Find where the given text appears and provide that cell's center as [X, Y] coordinate. 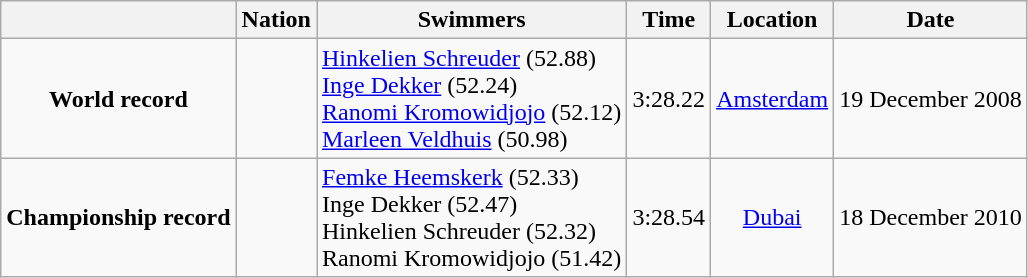
3:28.22 [669, 98]
3:28.54 [669, 218]
Amsterdam [772, 98]
19 December 2008 [931, 98]
Swimmers [471, 20]
Location [772, 20]
Dubai [772, 218]
Nation [276, 20]
Date [931, 20]
Time [669, 20]
Hinkelien Schreuder (52.88)Inge Dekker (52.24)Ranomi Kromowidjojo (52.12)Marleen Veldhuis (50.98) [471, 98]
18 December 2010 [931, 218]
Femke Heemskerk (52.33)Inge Dekker (52.47)Hinkelien Schreuder (52.32)Ranomi Kromowidjojo (51.42) [471, 218]
Championship record [118, 218]
World record [118, 98]
